Capture the cell that displays the provided text and extract its (X, Y) central coordinate. 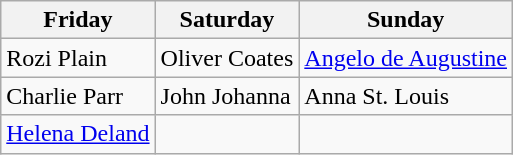
Angelo de Augustine (406, 58)
Charlie Parr (78, 96)
Friday (78, 20)
Anna St. Louis (406, 96)
Rozi Plain (78, 58)
John Johanna (227, 96)
Helena Deland (78, 134)
Saturday (227, 20)
Sunday (406, 20)
Oliver Coates (227, 58)
